Return [x, y] of the center of cell containing provided text 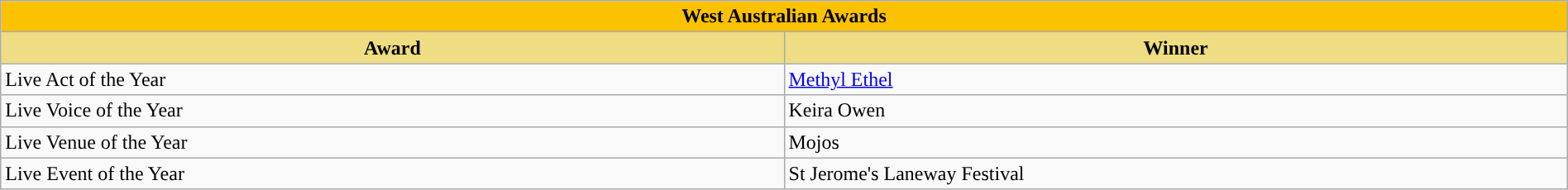
Award [392, 48]
Live Venue of the Year [392, 142]
Mojos [1176, 142]
Methyl Ethel [1176, 79]
West Australian Awards [784, 17]
Live Act of the Year [392, 79]
Winner [1176, 48]
Live Event of the Year [392, 173]
St Jerome's Laneway Festival [1176, 173]
Keira Owen [1176, 111]
Live Voice of the Year [392, 111]
